Scan for the cell matching the given text and deliver its [X, Y] coordinate at center. 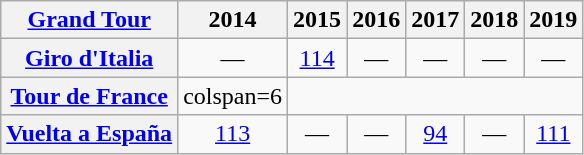
Grand Tour [90, 20]
114 [318, 58]
111 [554, 134]
113 [233, 134]
colspan=6 [233, 96]
Tour de France [90, 96]
2014 [233, 20]
Giro d'Italia [90, 58]
Vuelta a España [90, 134]
2015 [318, 20]
94 [436, 134]
2019 [554, 20]
2016 [376, 20]
2018 [494, 20]
2017 [436, 20]
